Determine the [X, Y] coordinate at the center of the cell enclosing the given text.  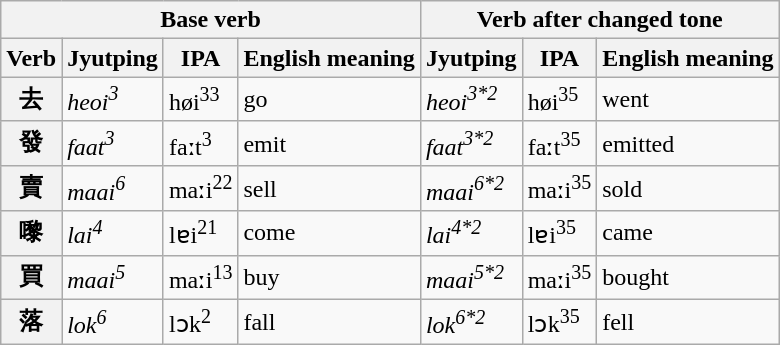
maːi13 [200, 278]
høi33 [200, 100]
Verb after changed tone [600, 20]
Base verb [211, 20]
去 [32, 100]
sold [688, 188]
嚟 [32, 234]
maai6 [113, 188]
heoi3 [113, 100]
lɐi21 [200, 234]
emitted [688, 144]
發 [32, 144]
lok6 [113, 322]
落 [32, 322]
heoi3*2 [471, 100]
lai4 [113, 234]
høi35 [560, 100]
lɐi35 [560, 234]
lai4*2 [471, 234]
bought [688, 278]
fall [329, 322]
賣 [32, 188]
faat3 [113, 144]
buy [329, 278]
faːt35 [560, 144]
Verb [32, 58]
maai6*2 [471, 188]
faːt3 [200, 144]
maːi22 [200, 188]
lɔk2 [200, 322]
go [329, 100]
fell [688, 322]
lɔk35 [560, 322]
買 [32, 278]
come [329, 234]
went [688, 100]
came [688, 234]
faat3*2 [471, 144]
emit [329, 144]
lok6*2 [471, 322]
sell [329, 188]
maai5*2 [471, 278]
maai5 [113, 278]
